Locate the cell with the specified text and output its (X, Y) center coordinate. 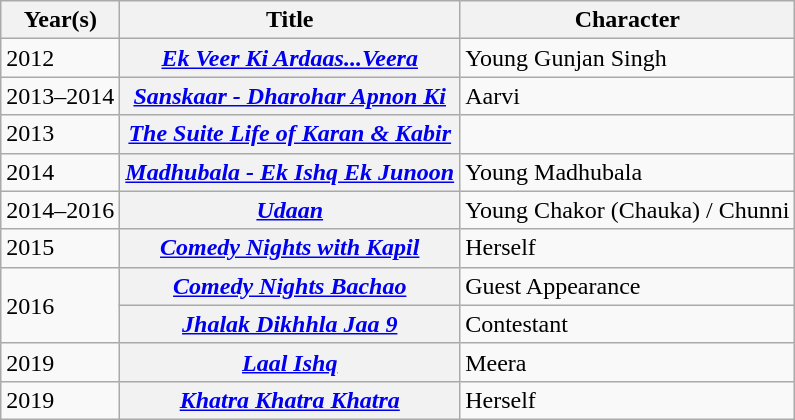
Aarvi (628, 96)
Young Gunjan Singh (628, 58)
Title (290, 20)
2016 (60, 305)
Guest Appearance (628, 286)
Comedy Nights with Kapil (290, 248)
Year(s) (60, 20)
Madhubala - Ek Ishq Ek Junoon (290, 172)
2012 (60, 58)
The Suite Life of Karan & Kabir (290, 134)
Laal Ishq (290, 362)
Ek Veer Ki Ardaas...Veera (290, 58)
Khatra Khatra Khatra (290, 400)
2015 (60, 248)
Meera (628, 362)
Comedy Nights Bachao (290, 286)
2014–2016 (60, 210)
Udaan (290, 210)
Contestant (628, 324)
Sanskaar - Dharohar Apnon Ki (290, 96)
Young Madhubala (628, 172)
2013–2014 (60, 96)
Jhalak Dikhhla Jaa 9 (290, 324)
2013 (60, 134)
2014 (60, 172)
Character (628, 20)
Young Chakor (Chauka) / Chunni (628, 210)
